Extract the (x, y) coordinate from the center of the cell holding the provided text.  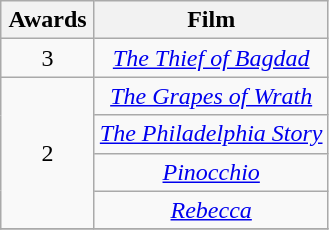
Pinocchio (211, 172)
The Grapes of Wrath (211, 96)
Awards (48, 20)
The Thief of Bagdad (211, 58)
Rebecca (211, 210)
2 (48, 153)
3 (48, 58)
Film (211, 20)
The Philadelphia Story (211, 134)
